Return [X, Y] of the center of cell containing provided text 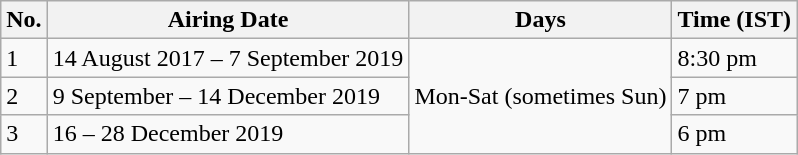
2 [24, 96]
9 September – 14 December 2019 [228, 96]
No. [24, 20]
Mon-Sat (sometimes Sun) [540, 96]
Airing Date [228, 20]
14 August 2017 – 7 September 2019 [228, 58]
3 [24, 134]
6 pm [734, 134]
Days [540, 20]
1 [24, 58]
16 – 28 December 2019 [228, 134]
8:30 pm [734, 58]
7 pm [734, 96]
Time (IST) [734, 20]
